Return (X, Y) of the center of cell containing provided text 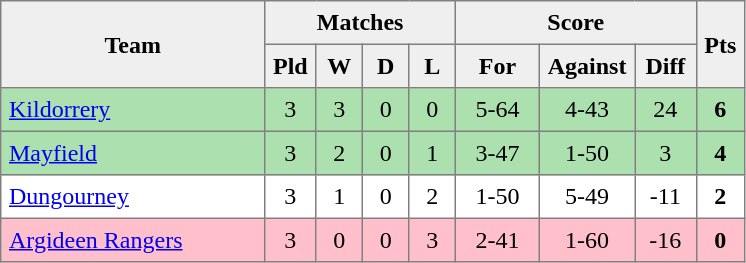
-16 (666, 240)
5-64 (497, 110)
Kildorrery (133, 110)
Diff (666, 66)
4 (720, 153)
24 (666, 110)
Against (586, 66)
6 (720, 110)
2-41 (497, 240)
1-60 (586, 240)
-11 (666, 197)
Mayfield (133, 153)
Pts (720, 44)
For (497, 66)
Score (576, 23)
Dungourney (133, 197)
W (339, 66)
Team (133, 44)
5-49 (586, 197)
4-43 (586, 110)
Argideen Rangers (133, 240)
Matches (360, 23)
L (432, 66)
3-47 (497, 153)
D (385, 66)
Pld (290, 66)
